Search for the cell housing the specified text and yield its [X, Y] center coordinate. 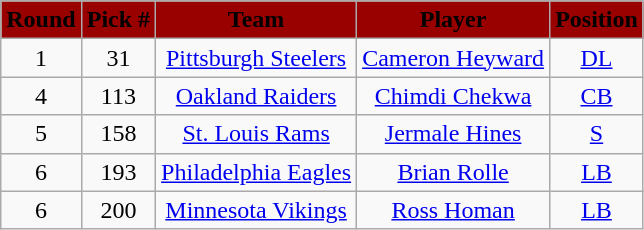
31 [118, 58]
Philadelphia Eagles [256, 172]
Round [41, 20]
193 [118, 172]
Brian Rolle [454, 172]
Position [597, 20]
200 [118, 210]
Pittsburgh Steelers [256, 58]
158 [118, 134]
CB [597, 96]
113 [118, 96]
5 [41, 134]
1 [41, 58]
Player [454, 20]
Oakland Raiders [256, 96]
Jermale Hines [454, 134]
DL [597, 58]
Team [256, 20]
S [597, 134]
Pick # [118, 20]
Ross Homan [454, 210]
Minnesota Vikings [256, 210]
4 [41, 96]
Chimdi Chekwa [454, 96]
St. Louis Rams [256, 134]
Cameron Heyward [454, 58]
